Scan for the cell matching the given text and deliver its [x, y] coordinate at center. 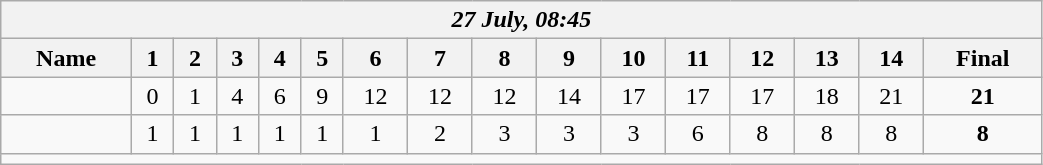
5 [322, 58]
0 [152, 96]
11 [698, 58]
13 [827, 58]
Final [982, 58]
7 [440, 58]
10 [633, 58]
18 [827, 96]
27 July, 08:45 [522, 20]
Name [66, 58]
